For the text-containing cell, return its midpoint in [x, y] coordinate format. 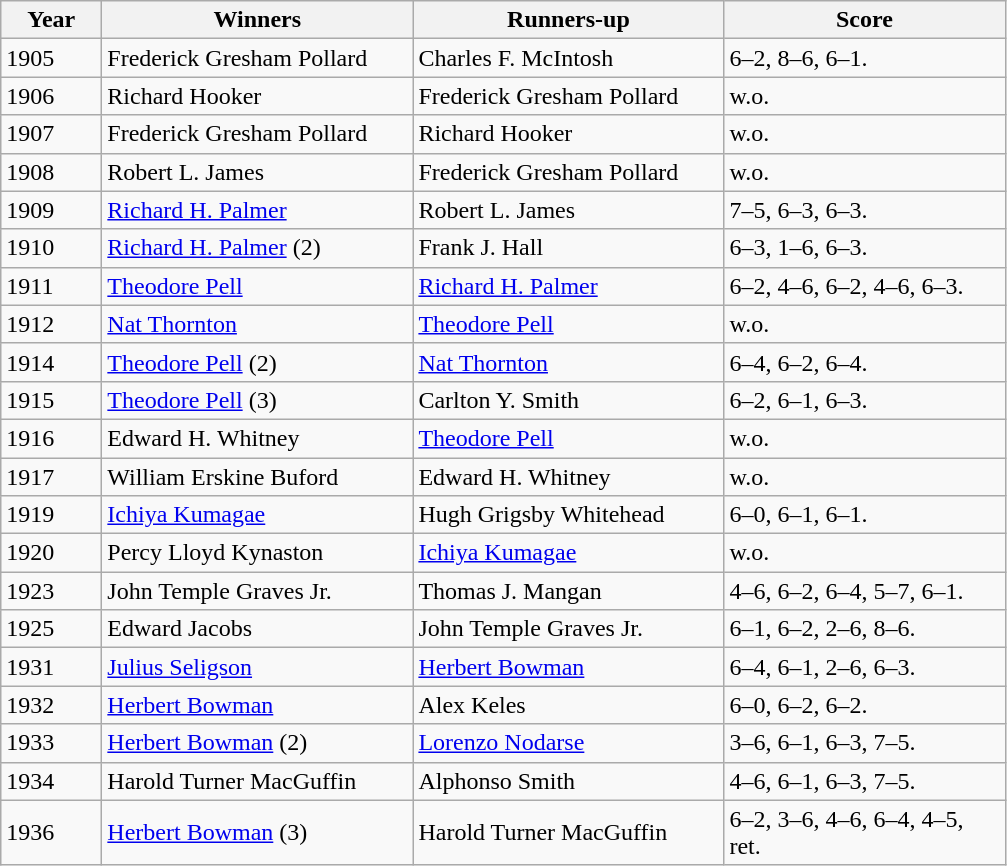
Theodore Pell (3) [258, 400]
1914 [52, 362]
7–5, 6–3, 6–3. [864, 210]
1911 [52, 286]
1923 [52, 591]
6–2, 3–6, 4–6, 6–4, 4–5, ret. [864, 832]
Hugh Grigsby Whitehead [568, 515]
Lorenzo Nodarse [568, 743]
Theodore Pell (2) [258, 362]
1920 [52, 553]
6–0, 6–1, 6–1. [864, 515]
1907 [52, 134]
6–2, 8–6, 6–1. [864, 58]
1936 [52, 832]
Julius Seligson [258, 667]
1919 [52, 515]
Edward Jacobs [258, 629]
Thomas J. Mangan [568, 591]
1910 [52, 248]
Richard H. Palmer (2) [258, 248]
Winners [258, 20]
6–4, 6–2, 6–4. [864, 362]
6–2, 6–1, 6–3. [864, 400]
1905 [52, 58]
Frank J. Hall [568, 248]
1925 [52, 629]
1916 [52, 438]
1917 [52, 477]
1932 [52, 705]
Runners-up [568, 20]
Alex Keles [568, 705]
6–0, 6–2, 6–2. [864, 705]
Alphonso Smith [568, 781]
6–1, 6–2, 2–6, 8–6. [864, 629]
1915 [52, 400]
Year [52, 20]
6–2, 4–6, 6–2, 4–6, 6–3. [864, 286]
4–6, 6–1, 6–3, 7–5. [864, 781]
Percy Lloyd Kynaston [258, 553]
1934 [52, 781]
Herbert Bowman (3) [258, 832]
Herbert Bowman (2) [258, 743]
1931 [52, 667]
6–4, 6–1, 2–6, 6–3. [864, 667]
1908 [52, 172]
1912 [52, 324]
Carlton Y. Smith [568, 400]
6–3, 1–6, 6–3. [864, 248]
4–6, 6–2, 6–4, 5–7, 6–1. [864, 591]
Charles F. McIntosh [568, 58]
1909 [52, 210]
Score [864, 20]
1933 [52, 743]
William Erskine Buford [258, 477]
3–6, 6–1, 6–3, 7–5. [864, 743]
1906 [52, 96]
